Locate the cell with the specified text and output its (X, Y) center coordinate. 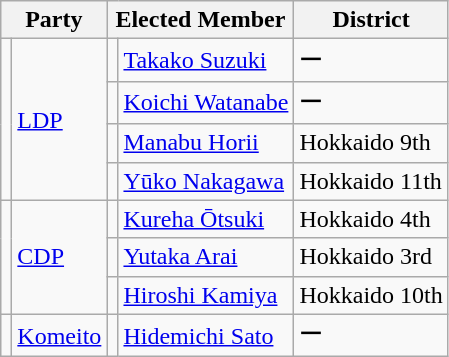
Yūko Nakagawa (206, 181)
CDP (60, 257)
Hokkaido 4th (371, 219)
Hiroshi Kamiya (206, 295)
LDP (60, 120)
Hokkaido 11th (371, 181)
Hokkaido 3rd (371, 257)
Elected Member (200, 20)
Manabu Horii (206, 143)
Takako Suzuki (206, 60)
Yutaka Arai (206, 257)
District (371, 20)
Hokkaido 10th (371, 295)
Party (54, 20)
Komeito (60, 336)
Koichi Watanabe (206, 102)
Kureha Ōtsuki (206, 219)
Hokkaido 9th (371, 143)
Hidemichi Sato (206, 336)
